Locate the cell with the specified text and output its [x, y] center coordinate. 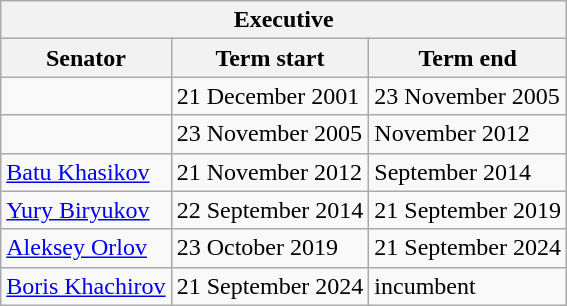
November 2012 [468, 134]
Batu Khasikov [86, 172]
Term start [270, 58]
21 December 2001 [270, 96]
23 October 2019 [270, 248]
21 September 2019 [468, 210]
Senator [86, 58]
22 September 2014 [270, 210]
Yury Biryukov [86, 210]
incumbent [468, 286]
Executive [284, 20]
September 2014 [468, 172]
Aleksey Orlov [86, 248]
21 November 2012 [270, 172]
Boris Khachirov [86, 286]
Term end [468, 58]
